Find where the given text appears and provide that cell's center as (X, Y) coordinate. 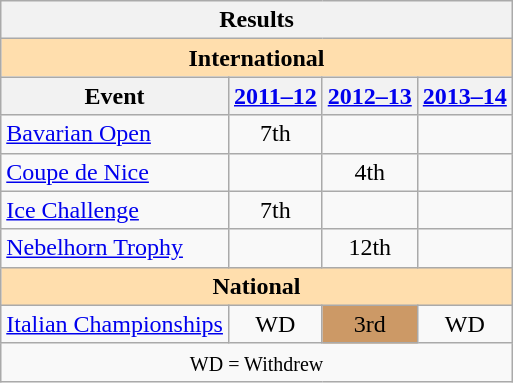
2012–13 (370, 96)
National (257, 286)
WD = Withdrew (257, 362)
Italian Championships (115, 324)
Results (257, 20)
Bavarian Open (115, 134)
Nebelhorn Trophy (115, 248)
2013–14 (464, 96)
2011–12 (275, 96)
Coupe de Nice (115, 172)
4th (370, 172)
Ice Challenge (115, 210)
International (257, 58)
12th (370, 248)
3rd (370, 324)
Event (115, 96)
